Capture the cell that displays the provided text and extract its [x, y] central coordinate. 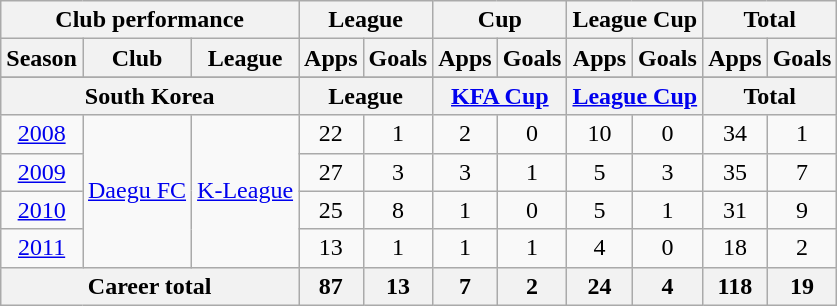
2010 [42, 210]
24 [600, 286]
2011 [42, 248]
Season [42, 58]
18 [735, 248]
Career total [150, 286]
35 [735, 172]
Club performance [150, 20]
9 [802, 210]
K-League [246, 191]
22 [331, 134]
Club [136, 58]
Daegu FC [136, 191]
8 [398, 210]
34 [735, 134]
South Korea [150, 96]
31 [735, 210]
27 [331, 172]
2009 [42, 172]
25 [331, 210]
118 [735, 286]
19 [802, 286]
KFA Cup [500, 96]
10 [600, 134]
87 [331, 286]
2008 [42, 134]
Cup [500, 20]
